For the text-containing cell, return its midpoint in [x, y] coordinate format. 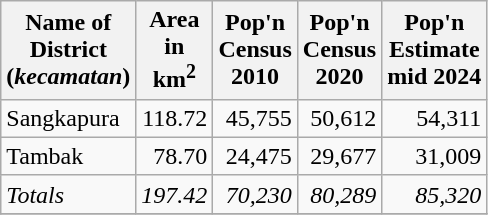
197.42 [174, 194]
Pop'nCensus2010 [255, 50]
54,311 [434, 118]
Tambak [68, 156]
Totals [68, 194]
Sangkapura [68, 118]
24,475 [255, 156]
29,677 [339, 156]
70,230 [255, 194]
Pop'nEstimatemid 2024 [434, 50]
45,755 [255, 118]
Pop'nCensus2020 [339, 50]
Name ofDistrict(kecamatan) [68, 50]
78.70 [174, 156]
118.72 [174, 118]
31,009 [434, 156]
85,320 [434, 194]
80,289 [339, 194]
50,612 [339, 118]
Areain km2 [174, 50]
